Locate the cell with the specified text and output its (X, Y) center coordinate. 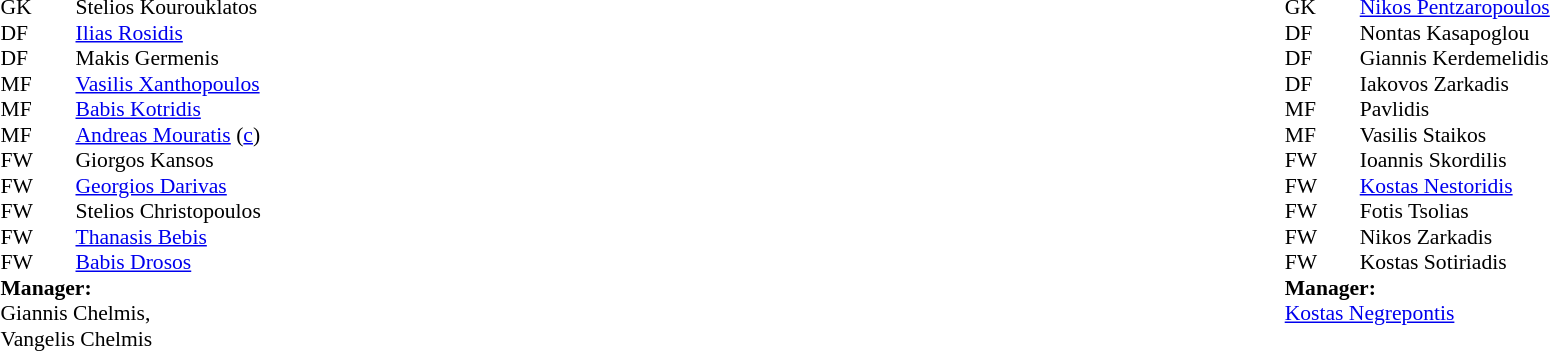
Babis Kotridis (168, 109)
Ilias Rosidis (168, 33)
Fotis Tsolias (1455, 211)
Georgios Darivas (168, 186)
Giannis Kerdemelidis (1455, 59)
Thanasis Bebis (168, 237)
Andreas Mouratis (c) (168, 135)
Stelios Christopoulos (168, 211)
Kostas Nestoridis (1455, 186)
Babis Drosos (168, 263)
Vasilis Staikos (1455, 135)
Iakovos Zarkadis (1455, 84)
Nontas Kasapoglou (1455, 33)
Giannis Chelmis, Vangelis Chelmis (130, 326)
Ioannis Skordilis (1455, 161)
Pavlidis (1455, 109)
Makis Germenis (168, 59)
Giorgos Kansos (168, 161)
Kostas Negrepontis (1418, 313)
Kostas Sotiriadis (1455, 263)
Nikos Zarkadis (1455, 237)
Vasilis Xanthopoulos (168, 84)
